Output the (x, y) coordinate of the center of the cell containing the given text.  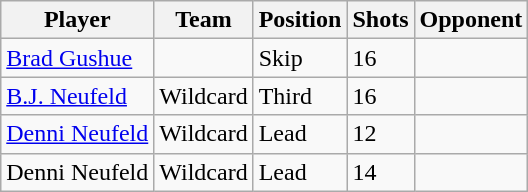
B.J. Neufeld (78, 96)
Brad Gushue (78, 58)
Position (300, 20)
Shots (380, 20)
14 (380, 172)
Skip (300, 58)
12 (380, 134)
Team (204, 20)
Third (300, 96)
Opponent (471, 20)
Player (78, 20)
